Return [x, y] of the center of cell containing provided text 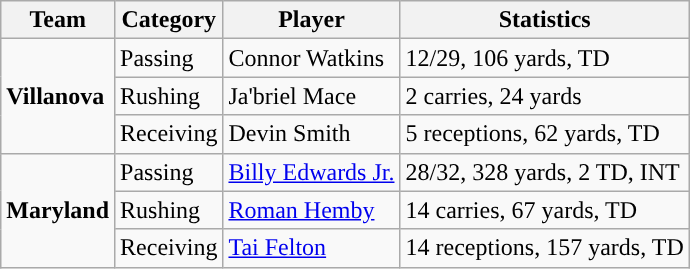
5 receptions, 62 yards, TD [544, 134]
28/32, 328 yards, 2 TD, INT [544, 172]
12/29, 106 yards, TD [544, 58]
Connor Watkins [312, 58]
Team [58, 20]
Ja'briel Mace [312, 96]
Billy Edwards Jr. [312, 172]
14 carries, 67 yards, TD [544, 210]
Player [312, 20]
2 carries, 24 yards [544, 96]
Statistics [544, 20]
Roman Hemby [312, 210]
Devin Smith [312, 134]
Villanova [58, 96]
Tai Felton [312, 248]
Category [169, 20]
Maryland [58, 210]
14 receptions, 157 yards, TD [544, 248]
